Return the (x, y) coordinate for the center point of the cell that contains the specified text.  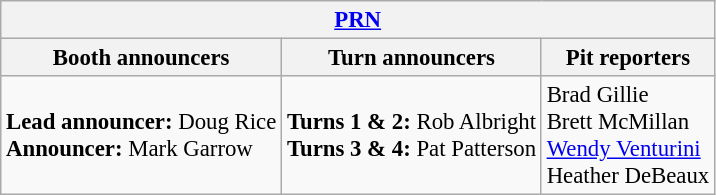
Lead announcer: Doug RiceAnnouncer: Mark Garrow (142, 136)
PRN (358, 20)
Pit reporters (628, 58)
Turn announcers (412, 58)
Brad GillieBrett McMillanWendy VenturiniHeather DeBeaux (628, 136)
Turns 1 & 2: Rob AlbrightTurns 3 & 4: Pat Patterson (412, 136)
Booth announcers (142, 58)
